Extract the [x, y] coordinate from the center of the cell holding the provided text.  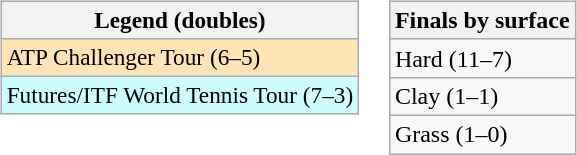
Legend (doubles) [180, 20]
Hard (11–7) [482, 58]
Clay (1–1) [482, 96]
Finals by surface [482, 20]
ATP Challenger Tour (6–5) [180, 57]
Futures/ITF World Tennis Tour (7–3) [180, 95]
Grass (1–0) [482, 134]
